Find where the given text appears and provide that cell's center as (x, y) coordinate. 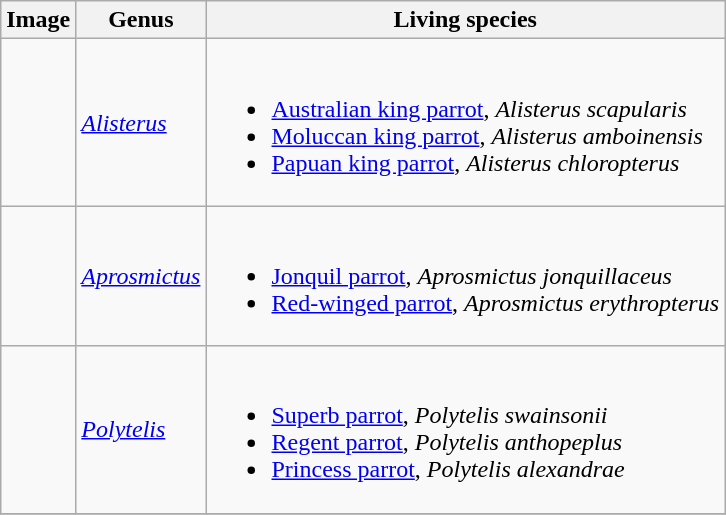
Polytelis (141, 430)
Superb parrot, Polytelis swainsoniiRegent parrot, Polytelis anthopeplusPrincess parrot, Polytelis alexandrae (466, 430)
Image (38, 20)
Australian king parrot, Alisterus scapularisMoluccan king parrot, Alisterus amboinensisPapuan king parrot, Alisterus chloropterus (466, 122)
Aprosmictus (141, 276)
Genus (141, 20)
Alisterus (141, 122)
Living species (466, 20)
Jonquil parrot, Aprosmictus jonquillaceusRed-winged parrot, Aprosmictus erythropterus (466, 276)
